Pinpoint the cell where the given text exists, returning its [X, Y] midpoint coordinate. 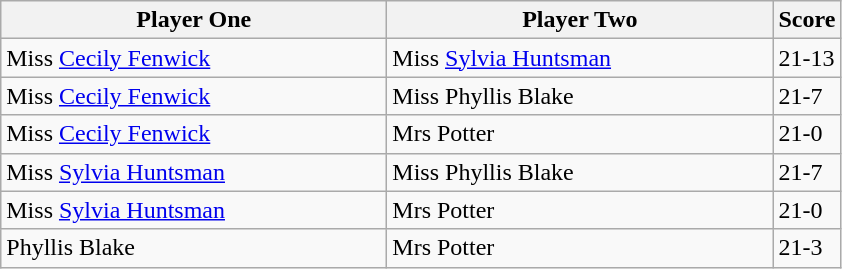
Player Two [580, 20]
21-13 [807, 58]
21-3 [807, 248]
Player One [194, 20]
Phyllis Blake [194, 248]
Score [807, 20]
